Return (X, Y) of the center of cell containing provided text 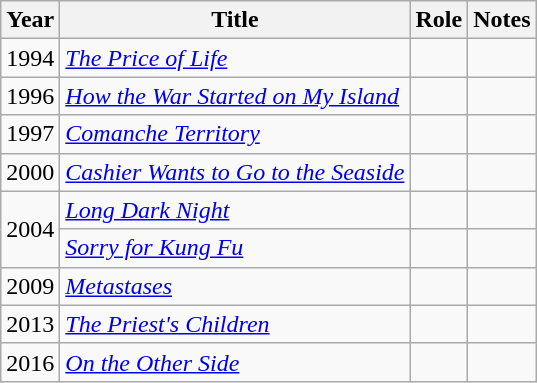
Notes (502, 20)
2013 (30, 324)
Year (30, 20)
Long Dark Night (235, 210)
The Priest's Children (235, 324)
Role (439, 20)
1994 (30, 58)
Title (235, 20)
2000 (30, 172)
The Price of Life (235, 58)
Cashier Wants to Go to the Seaside (235, 172)
1997 (30, 134)
Comanche Territory (235, 134)
Sorry for Kung Fu (235, 248)
2016 (30, 362)
2004 (30, 229)
1996 (30, 96)
2009 (30, 286)
Metastases (235, 286)
How the War Started on My Island (235, 96)
On the Other Side (235, 362)
